For the text-containing cell, return its midpoint in [x, y] coordinate format. 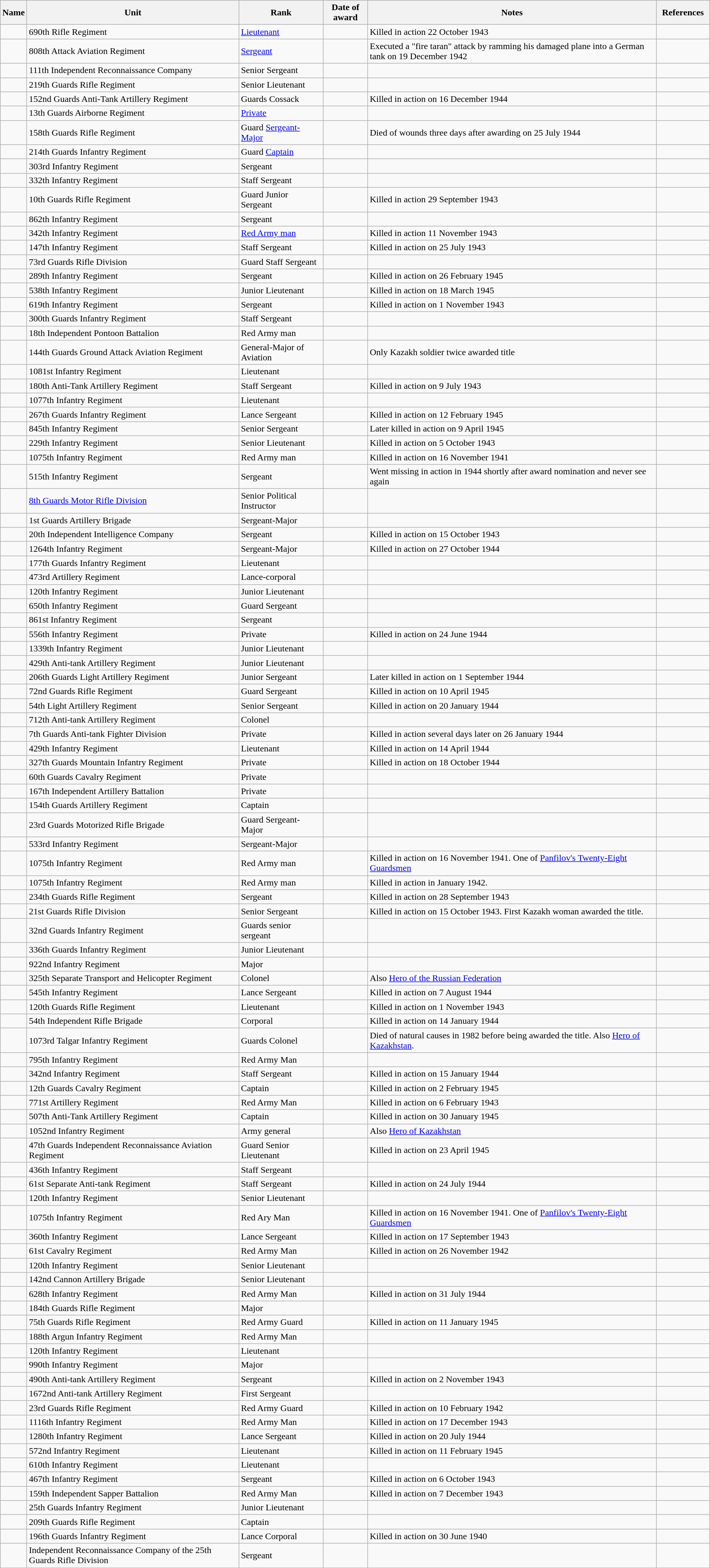
180th Anti-Tank Artillery Regiment [133, 386]
Guards Cossack [281, 99]
Killed in action on 26 November 1942 [512, 1251]
188th Argun Infantry Regiment [133, 1337]
111th Independent Reconnaissance Company [133, 70]
Guard Junior Sergeant [281, 199]
234th Guards Rifle Regiment [133, 897]
Only Kazakh soldier twice awarded title [512, 352]
808th Attack Aviation Regiment [133, 51]
360th Infantry Regiment [133, 1237]
72nd Guards Rifle Regiment [133, 691]
327th Guards Mountain Infantry Regiment [133, 763]
Killed in action several days later on 26 January 1944 [512, 734]
Killed in action on 2 November 1943 [512, 1379]
13th Guards Airborne Regiment [133, 113]
845th Infantry Regiment [133, 429]
861st Infantry Regiment [133, 620]
771st Artillery Regiment [133, 1102]
Killed in action on 15 October 1943 [512, 535]
Also Hero of Kazakhstan [512, 1131]
Guard Staff Sergeant [281, 262]
147th Infantry Regiment [133, 248]
Killed in action on 10 February 1942 [512, 1408]
Killed in action on 7 August 1944 [512, 993]
Later killed in action on 9 April 1945 [512, 429]
922nd Infantry Regiment [133, 964]
473rd Artillery Regiment [133, 577]
Killed in action on 14 April 1944 [512, 748]
159th Independent Sapper Battalion [133, 1493]
Killed in action on 18 March 1945 [512, 290]
515th Infantry Regiment [133, 476]
332th Infantry Regiment [133, 180]
Guards senior sergeant [281, 930]
572nd Infantry Regiment [133, 1451]
1052nd Infantry Regiment [133, 1131]
Killed in action 11 November 1943 [512, 233]
Died of wounds three days after awarding on 25 July 1944 [512, 133]
429th Infantry Regiment [133, 748]
Killed in action on 15 January 1944 [512, 1074]
18th Independent Pontoon Battalion [133, 333]
Killed in action on 18 October 1944 [512, 763]
Killed in action on 17 December 1943 [512, 1422]
336th Guards Infantry Regiment [133, 950]
54th Light Artillery Regiment [133, 705]
862th Infantry Regiment [133, 219]
538th Infantry Regiment [133, 290]
Went missing in action in 1944 shortly after award nomination and never see again [512, 476]
12th Guards Cavalry Regiment [133, 1088]
545th Infantry Regiment [133, 993]
342th Infantry Regiment [133, 233]
Lance-corporal [281, 577]
Killed in action on 9 July 1943 [512, 386]
Killed in action on 2 February 1945 [512, 1088]
Killed in action on 7 December 1943 [512, 1493]
Killed in action on 11 January 1945 [512, 1322]
25th Guards Infantry Regiment [133, 1508]
209th Guards Rifle Regiment [133, 1522]
507th Anti-Tank Artillery Regiment [133, 1117]
Killed in action on 15 October 1943. First Kazakh woman awarded the title. [512, 911]
1081st Infantry Regiment [133, 372]
Independent Reconnaissance Company of the 25th Guards Rifle Division [133, 1555]
Killed in action on 30 June 1940 [512, 1536]
Unit [133, 13]
342nd Infantry Regiment [133, 1074]
990th Infantry Regiment [133, 1365]
267th Guards Infantry Regiment [133, 414]
Killed in action on 16 December 1944 [512, 99]
First Sergeant [281, 1393]
20th Independent Intelligence Company [133, 535]
Died of natural causes in 1982 before being awarded the title. Also Hero of Kazakhstan. [512, 1041]
Later killed in action on 1 September 1944 [512, 677]
Corporal [281, 1021]
Killed in action in January 1942. [512, 883]
300th Guards Infantry Regiment [133, 319]
229th Infantry Regiment [133, 443]
120th Guards Rifle Regiment [133, 1007]
556th Infantry Regiment [133, 634]
152nd Guards Anti-Tank Artillery Regiment [133, 99]
Killed in action 29 September 1943 [512, 199]
184th Guards Rifle Regiment [133, 1308]
Red Ary Man [281, 1217]
154th Guards Artillery Regiment [133, 805]
Killed in action on 23 April 1945 [512, 1150]
References [683, 13]
144th Guards Ground Attack Aviation Regiment [133, 352]
Killed in action on 27 October 1944 [512, 549]
Killed in action on 31 July 1944 [512, 1294]
219th Guards Rifle Regiment [133, 85]
Killed in action on 24 July 1944 [512, 1184]
32nd Guards Infantry Regiment [133, 930]
712th Anti-tank Artillery Regiment [133, 720]
Name [13, 13]
177th Guards Infantry Regiment [133, 563]
Guard Captain [281, 152]
Date of award [345, 13]
Killed in action on 14 January 1944 [512, 1021]
289th Infantry Regiment [133, 276]
429th Anti-tank Artillery Regiment [133, 663]
1264th Infantry Regiment [133, 549]
1077th Infantry Regiment [133, 400]
Killed in action on 20 July 1944 [512, 1436]
Executed a "fire taran" attack by ramming his damaged plane into a German tank on 19 December 1942 [512, 51]
Killed in action on 11 February 1945 [512, 1451]
General-Major of Aviation [281, 352]
Lance Corporal [281, 1536]
690th Rifle Regiment [133, 32]
303rd Infantry Regiment [133, 166]
467th Infantry Regiment [133, 1479]
75th Guards Rifle Regiment [133, 1322]
Killed in action on 25 July 1943 [512, 248]
7th Guards Anti-tank Fighter Division [133, 734]
10th Guards Rifle Regiment [133, 199]
Killed in action on 26 February 1945 [512, 276]
167th Independent Artillery Battalion [133, 791]
Guard Senior Lieutenant [281, 1150]
Killed in action on 20 January 1944 [512, 705]
61st Separate Anti-tank Regiment [133, 1184]
Killed in action 22 October 1943 [512, 32]
795th Infantry Regiment [133, 1060]
533rd Infantry Regiment [133, 844]
490th Anti-tank Artillery Regiment [133, 1379]
Army general [281, 1131]
Killed in action on 28 September 1943 [512, 897]
Also Hero of the Russian Federation [512, 978]
47th Guards Independent Reconnaissance Aviation Regiment [133, 1150]
54th Independent Rifle Brigade [133, 1021]
Killed in action on 12 February 1945 [512, 414]
1672nd Anti-tank Artillery Regiment [133, 1393]
Junior Sergeant [281, 677]
619th Infantry Regiment [133, 305]
Killed in action on 24 June 1944 [512, 634]
Killed in action on 16 November 1941 [512, 457]
142nd Cannon Artillery Brigade [133, 1280]
23rd Guards Motorized Rifle Brigade [133, 825]
Rank [281, 13]
1116th Infantry Regiment [133, 1422]
610th Infantry Regiment [133, 1465]
8th Guards Motor Rifle Division [133, 501]
Killed in action on 30 January 1945 [512, 1117]
214th Guards Infantry Regiment [133, 152]
325th Separate Transport and Helicopter Regiment [133, 978]
60th Guards Cavalry Regiment [133, 777]
628th Infantry Regiment [133, 1294]
Killed in action on 10 April 1945 [512, 691]
158th Guards Rifle Regiment [133, 133]
Killed in action on 17 September 1943 [512, 1237]
23rd Guards Rifle Regiment [133, 1408]
1339th Infantry Regiment [133, 648]
61st Cavalry Regiment [133, 1251]
73rd Guards Rifle Division [133, 262]
1073rd Talgar Infantry Regiment [133, 1041]
Killed in action on 6 October 1943 [512, 1479]
Killed in action on 5 October 1943 [512, 443]
1280th Infantry Regiment [133, 1436]
436th Infantry Regiment [133, 1169]
196th Guards Infantry Regiment [133, 1536]
21st Guards Rifle Division [133, 911]
Killed in action on 6 February 1943 [512, 1102]
650th Infantry Regiment [133, 606]
Senior Political Instructor [281, 501]
Guards Colonel [281, 1041]
1st Guards Artillery Brigade [133, 520]
206th Guards Light Artillery Regiment [133, 677]
Notes [512, 13]
